Return the (x, y) coordinate for the center point of the cell that contains the specified text.  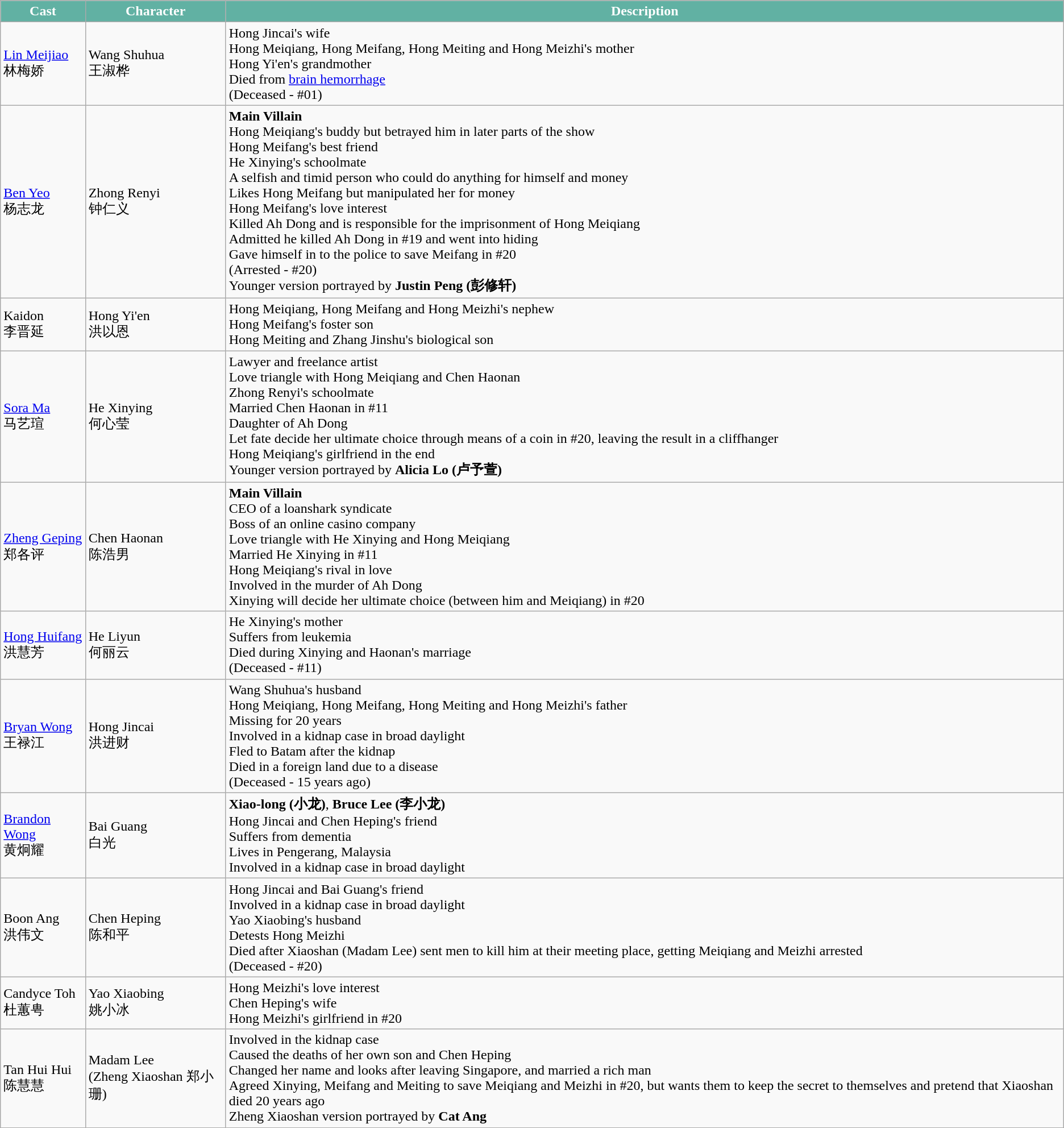
Chen Heping 陈和平 (156, 928)
Yao Xiaobing 姚小冰 (156, 1003)
Zhong Renyi 钟仁义 (156, 202)
Candyce Toh 杜蕙甹 (43, 1003)
He Xinying 何心莹 (156, 416)
Lin Meijiao 林梅娇 (43, 64)
Sora Ma 马艺瑄 (43, 416)
Hong Huifang 洪慧芳 (43, 645)
Hong Yi'en 洪以恩 (156, 324)
He Xinying's mother Suffers from leukemia Died during Xinying and Haonan's marriage (Deceased - #11) (645, 645)
Bryan Wong 王禄江 (43, 736)
Wang Shuhua 王淑桦 (156, 64)
Character (156, 11)
Description (645, 11)
Kaidon 李晋延 (43, 324)
Hong Meiqiang, Hong Meifang and Hong Meizhi's nephew Hong Meifang's foster son Hong Meiting and Zhang Jinshu's biological son (645, 324)
Tan Hui Hui 陈慧慧 (43, 1078)
Hong Meizhi's love interest Chen Heping's wife Hong Meizhi's girlfriend in #20 (645, 1003)
Boon Ang 洪伟文 (43, 928)
Chen Haonan 陈浩男 (156, 547)
He Liyun 何丽云 (156, 645)
Cast (43, 11)
Hong Jincai 洪进财 (156, 736)
Brandon Wong 黄炯耀 (43, 836)
Zheng Geping 郑各评 (43, 547)
Madam Lee (Zheng Xiaoshan 郑小珊) (156, 1078)
Bai Guang 白光 (156, 836)
Ben Yeo 杨志龙 (43, 202)
